Pinpoint the cell where the given text exists, returning its [x, y] midpoint coordinate. 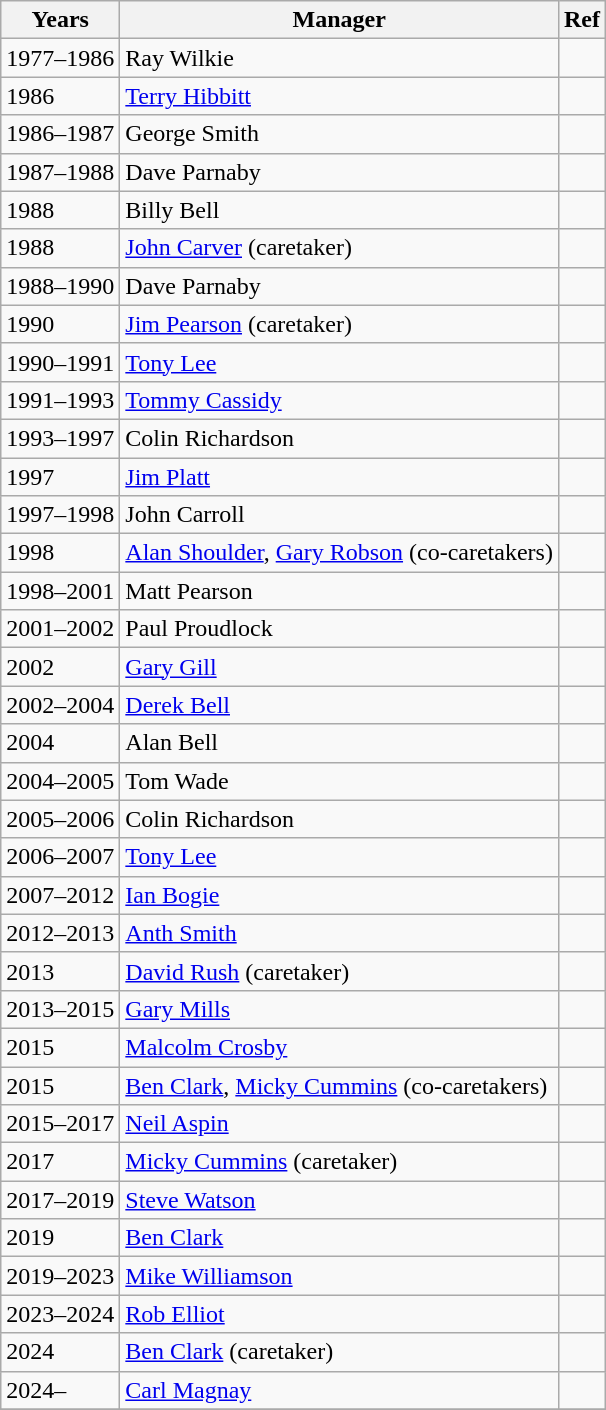
1986–1987 [60, 134]
2015–2017 [60, 1124]
Gary Gill [340, 667]
2023–2024 [60, 1314]
Derek Bell [340, 705]
David Rush (caretaker) [340, 971]
2019–2023 [60, 1276]
John Carroll [340, 515]
2002 [60, 667]
1997 [60, 477]
Ben Clark (caretaker) [340, 1352]
1990–1991 [60, 362]
Mike Williamson [340, 1276]
2002–2004 [60, 705]
Alan Shoulder, Gary Robson (co-caretakers) [340, 553]
Ref [582, 20]
Ian Bogie [340, 895]
John Carver (caretaker) [340, 248]
1988–1990 [60, 286]
Carl Magnay [340, 1390]
Rob Elliot [340, 1314]
1991–1993 [60, 400]
Micky Cummins (caretaker) [340, 1162]
2004–2005 [60, 781]
1998 [60, 553]
2004 [60, 743]
2017 [60, 1162]
2006–2007 [60, 857]
Terry Hibbitt [340, 96]
Alan Bell [340, 743]
2013–2015 [60, 1009]
1987–1988 [60, 172]
2024 [60, 1352]
Jim Pearson (caretaker) [340, 324]
2019 [60, 1238]
1977–1986 [60, 58]
Gary Mills [340, 1009]
Ray Wilkie [340, 58]
1997–1998 [60, 515]
Ben Clark, Micky Cummins (co-caretakers) [340, 1085]
2005–2006 [60, 819]
1990 [60, 324]
George Smith [340, 134]
Tom Wade [340, 781]
2007–2012 [60, 895]
Years [60, 20]
1998–2001 [60, 591]
Jim Platt [340, 477]
Malcolm Crosby [340, 1047]
Ben Clark [340, 1238]
2001–2002 [60, 629]
Neil Aspin [340, 1124]
2024– [60, 1390]
Manager [340, 20]
Paul Proudlock [340, 629]
Matt Pearson [340, 591]
2012–2013 [60, 933]
1986 [60, 96]
Billy Bell [340, 210]
Steve Watson [340, 1200]
Anth Smith [340, 933]
2013 [60, 971]
Tommy Cassidy [340, 400]
2017–2019 [60, 1200]
1993–1997 [60, 438]
